Extract the [x, y] coordinate from the center of the cell holding the provided text.  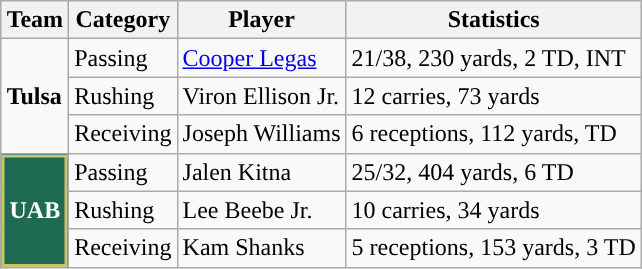
Team [35, 20]
Jalen Kitna [262, 172]
Kam Shanks [262, 248]
Tulsa [35, 96]
Player [262, 20]
Lee Beebe Jr. [262, 210]
25/32, 404 yards, 6 TD [494, 172]
21/38, 230 yards, 2 TD, INT [494, 58]
Category [123, 20]
Viron Ellison Jr. [262, 96]
10 carries, 34 yards [494, 210]
12 carries, 73 yards [494, 96]
UAB [35, 210]
Cooper Legas [262, 58]
Joseph Williams [262, 134]
Statistics [494, 20]
5 receptions, 153 yards, 3 TD [494, 248]
6 receptions, 112 yards, TD [494, 134]
